Pinpoint the cell where the given text exists, returning its [x, y] midpoint coordinate. 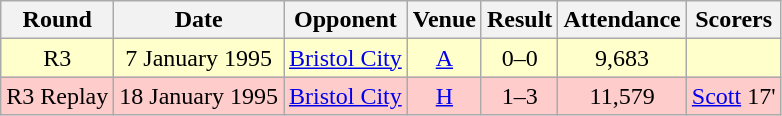
18 January 1995 [199, 96]
Attendance [622, 20]
Venue [444, 20]
9,683 [622, 58]
R3 [58, 58]
0–0 [519, 58]
Scott 17' [734, 96]
1–3 [519, 96]
7 January 1995 [199, 58]
Scorers [734, 20]
A [444, 58]
11,579 [622, 96]
Round [58, 20]
R3 Replay [58, 96]
Result [519, 20]
Opponent [346, 20]
Date [199, 20]
H [444, 96]
